Provide the (x, y) coordinate of the cell's center where the given text is located.  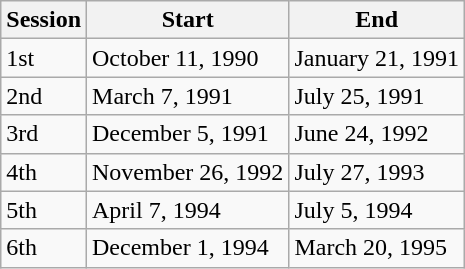
6th (44, 248)
March 7, 1991 (188, 96)
December 1, 1994 (188, 248)
5th (44, 210)
July 5, 1994 (377, 210)
January 21, 1991 (377, 58)
April 7, 1994 (188, 210)
March 20, 1995 (377, 248)
Session (44, 20)
2nd (44, 96)
July 27, 1993 (377, 172)
1st (44, 58)
3rd (44, 134)
October 11, 1990 (188, 58)
4th (44, 172)
End (377, 20)
June 24, 1992 (377, 134)
December 5, 1991 (188, 134)
November 26, 1992 (188, 172)
July 25, 1991 (377, 96)
Start (188, 20)
